Capture the cell that displays the provided text and extract its (x, y) central coordinate. 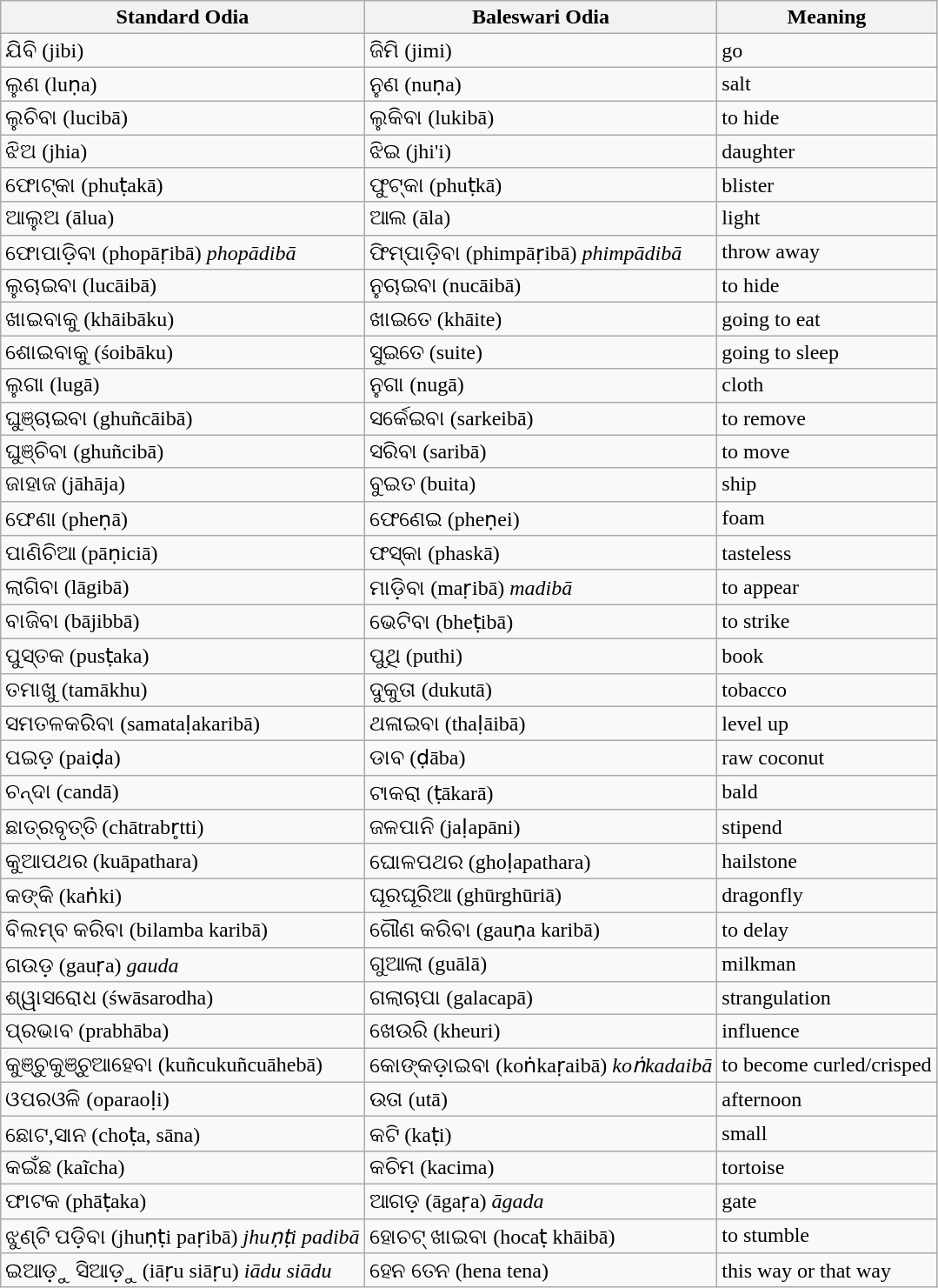
ଗଉଡ଼ (gauṛa) gauda (183, 964)
cloth (827, 385)
ଲାଗିବା (lāgibā) (183, 587)
ଫେଣେଇ (pheṇei) (541, 518)
ସରିବା (saribā) (541, 451)
ଥଳାଇବା (thaḷāibā) (541, 724)
ପୁଥି (puthi) (541, 656)
light (827, 218)
ଗୁଆଲା (guālā) (541, 964)
କୁଞ୍ଚୁକୁଞ୍ଚୁଆହେବା (kuñcukuñcuāhebā) (183, 1065)
ଯିବି (jibi) (183, 50)
କଙ୍କି (kaṅki) (183, 896)
strangulation (827, 998)
ଘୁଞ୍ଚିବା (ghuñcibā) (183, 451)
hailstone (827, 861)
ଲୁକିବା (lukibā) (541, 117)
କୁଆପଥର (kuāpathara) (183, 861)
ଫାଟକ (phāṭaka) (183, 1201)
ଶୋଇବାକୁ (śoibāku) (183, 352)
ହେନ ତେନ (hena tena) (541, 1271)
ଫୋପାଡ଼ିବା (phopāṛibā) phopādibā (183, 252)
ପୁସ୍ତକ (pusṭaka) (183, 656)
ଡାବ (ḍāba) (541, 758)
bald (827, 792)
ship (827, 484)
influence (827, 1031)
ଘୁଞ୍ଚାଇବା (ghuñcāibā) (183, 418)
ଫୋଟ୍କା (phuṭakā) (183, 185)
to appear (827, 587)
this way or that way (827, 1271)
ନୁଣ (nuṇa) (541, 84)
ଜଳପାନି (jaḷapāni) (541, 827)
small (827, 1134)
ଶ୍ୱାସରୋଧ (śwāsarodha) (183, 998)
ନୁଚାଇବା (nucāibā) (541, 286)
Standard Odia (183, 17)
to become curled/crisped (827, 1065)
ଘୂରଘୂରିଆ (ghūrghūriā) (541, 896)
ଗୌଣ କରିବା (gauṇa karibā) (541, 930)
ସୁଇତେ (suite) (541, 352)
salt (827, 84)
ଝୁଣ୍ଟି ପଡ଼ିବା (jhuṇṭi paṛibā) jhuṇṭi padibā (183, 1236)
tobacco (827, 690)
ଚନ୍ଦା (candā) (183, 792)
ଖାଇବାକୁ (khāibāku) (183, 319)
ଦୁକୁତା (dukutā) (541, 690)
ପ୍ରଭାବ (prabhāba) (183, 1031)
ଆଲୁଅ (ālua) (183, 218)
gate (827, 1201)
tortoise (827, 1167)
ଫସ୍କା (phaskā) (541, 553)
ଟାକରା (ṭākarā) (541, 792)
କଚିମ (kacima) (541, 1167)
ଝିଅ (jhia) (183, 150)
to stumble (827, 1236)
ତମାଖୁ (tamākhu) (183, 690)
କଇଁଛ (kaĩcha) (183, 1167)
to move (827, 451)
ଲୁଣ (luṇa) (183, 84)
dragonfly (827, 896)
ଖାଇତେ (khāite) (541, 319)
go (827, 50)
stipend (827, 827)
going to eat (827, 319)
ବିଲମ୍ବ କରିବା (bilamba karibā) (183, 930)
foam (827, 518)
ଗଲାଚାପା (galacapā) (541, 998)
tasteless (827, 553)
ବାଜିବା (bājibbā) (183, 622)
ଲୁଚାଇବା (lucāibā) (183, 286)
to delay (827, 930)
level up (827, 724)
going to sleep (827, 352)
ନୁଗା (nugā) (541, 385)
raw coconut (827, 758)
throw away (827, 252)
Meaning (827, 17)
ଇଆଡ଼ୁ ସିଆଡ଼ୁ (iāṛu siāṛu) iādu siādu (183, 1271)
ଆଗଡ଼ (āgaṛa) āgada (541, 1201)
ମାଡ଼ିବା (maṛibā) madibā (541, 587)
to strike (827, 622)
milkman (827, 964)
blister (827, 185)
ପାଣିଚିଆ (pāṇiciā) (183, 553)
daughter (827, 150)
ଆଲ (āla) (541, 218)
ଫେଣା (pheṇā) (183, 518)
to remove (827, 418)
ସମତଳକରିବା (samataḷakaribā) (183, 724)
ଫୁଟ୍କା (phuṭkā) (541, 185)
ହୋଚଟ୍ ଖାଇବା (hocaṭ khāibā) (541, 1236)
ଘୋଳପଥର (ghoḷapathara) (541, 861)
ଉତା (utā) (541, 1099)
ପଇଡ଼ (paiḍa) (183, 758)
ଛାତ୍ରବୃତ୍ତି (chātrabr̥tti) (183, 827)
ଫିମ୍ପାଡ଼ିବା (phimpāṛibā) phimpādibā (541, 252)
ଲୁଚିବା (lucibā) (183, 117)
ଝିଇ (jhi'i) (541, 150)
ଭେଟିବା (bheṭibā) (541, 622)
ଛୋଟ,ସାନ (choṭa, sāna) (183, 1134)
afternoon (827, 1099)
ଲୁଗା (lugā) (183, 385)
ସର୍କେଇବା (sarkeibā) (541, 418)
କଟି (kaṭi) (541, 1134)
ଜିମି (jimi) (541, 50)
ବୁଇତ (buita) (541, 484)
ଜାହାଜ (jāhāja) (183, 484)
ଖେଉରି (kheuri) (541, 1031)
ଓପରଓଳି (oparaoḷi) (183, 1099)
Baleswari Odia (541, 17)
କୋଙ୍କଡ଼ାଇବା (koṅkaṛaibā) koṅkadaibā (541, 1065)
book (827, 656)
